Provide the [X, Y] coordinate of the cell's center where the given text is located.  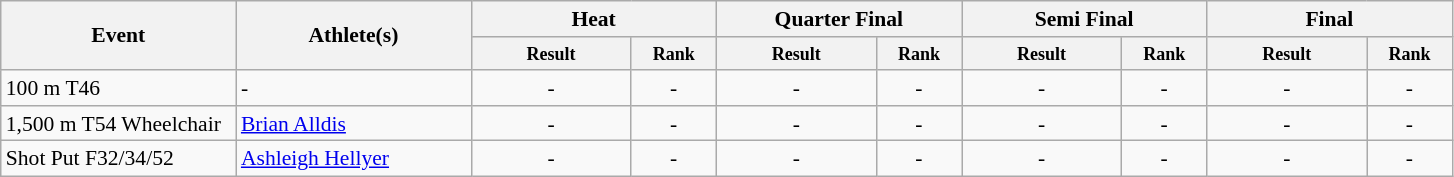
1,500 m T54 Wheelchair [118, 124]
Final [1330, 19]
100 m T46 [118, 88]
Athlete(s) [354, 36]
Brian Alldis [354, 124]
Heat [594, 19]
Ashleigh Hellyer [354, 159]
Event [118, 36]
Shot Put F32/34/52 [118, 159]
Semi Final [1084, 19]
Quarter Final [838, 19]
